Locate the cell with the specified text and output its (X, Y) center coordinate. 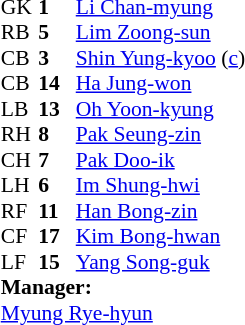
7 (57, 160)
8 (57, 135)
LB (20, 109)
15 (57, 262)
5 (57, 33)
CH (20, 160)
RF (20, 211)
RB (20, 33)
Manager: (123, 287)
11 (57, 211)
3 (57, 58)
CF (20, 237)
17 (57, 237)
RH (20, 135)
LH (20, 185)
14 (57, 83)
6 (57, 185)
LF (20, 262)
13 (57, 109)
